Provide the (X, Y) coordinate of the cell's center where the given text is located.  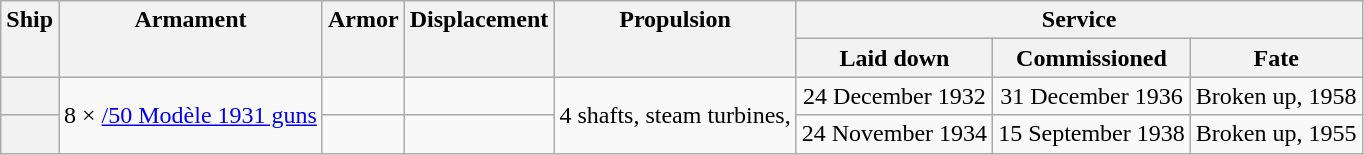
Displacement (479, 39)
Broken up, 1958 (1276, 96)
Armor (363, 39)
Fate (1276, 58)
24 December 1932 (894, 96)
8 × /50 Modèle 1931 guns (191, 115)
4 shafts, steam turbines, (675, 115)
Service (1079, 20)
24 November 1934 (894, 134)
Armament (191, 39)
31 December 1936 (1092, 96)
Propulsion (675, 39)
Ship (30, 39)
Broken up, 1955 (1276, 134)
Commissioned (1092, 58)
Laid down (894, 58)
15 September 1938 (1092, 134)
